Detect which cell encompasses the target text, then output its (X, Y) center coordinate. 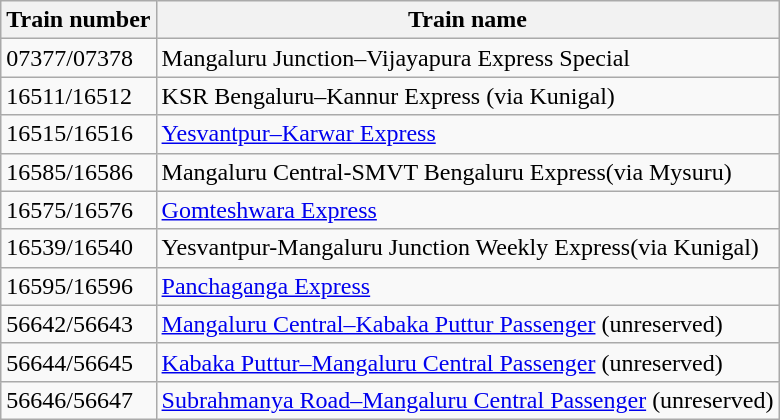
Mangaluru Central–Kabaka Puttur Passenger (unreserved) (468, 324)
Train number (78, 20)
16539/16540 (78, 248)
Subrahmanya Road–Mangaluru Central Passenger (unreserved) (468, 400)
56644/56645 (78, 362)
Mangaluru Junction–Vijayapura Express Special (468, 58)
Kabaka Puttur–Mangaluru Central Passenger (unreserved) (468, 362)
16515/16516 (78, 134)
16585/16586 (78, 172)
Gomteshwara Express (468, 210)
Mangaluru Central-SMVT Bengaluru Express(via Mysuru) (468, 172)
KSR Bengaluru–Kannur Express (via Kunigal) (468, 96)
16575/16576 (78, 210)
16511/16512 (78, 96)
56642/56643 (78, 324)
16595/16596 (78, 286)
Yesvantpur-Mangaluru Junction Weekly Express(via Kunigal) (468, 248)
Yesvantpur–Karwar Express (468, 134)
Panchaganga Express (468, 286)
56646/56647 (78, 400)
Train name (468, 20)
07377/07378 (78, 58)
